Capture the cell that displays the provided text and extract its (x, y) central coordinate. 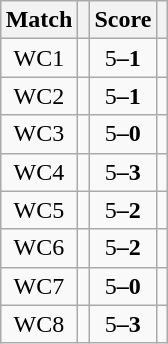
WC7 (39, 286)
WC4 (39, 172)
WC5 (39, 210)
WC6 (39, 248)
WC2 (39, 96)
Match (39, 20)
WC3 (39, 134)
WC1 (39, 58)
WC8 (39, 324)
Score (123, 20)
